Return the [X, Y] coordinate for the center point of the cell that contains the specified text.  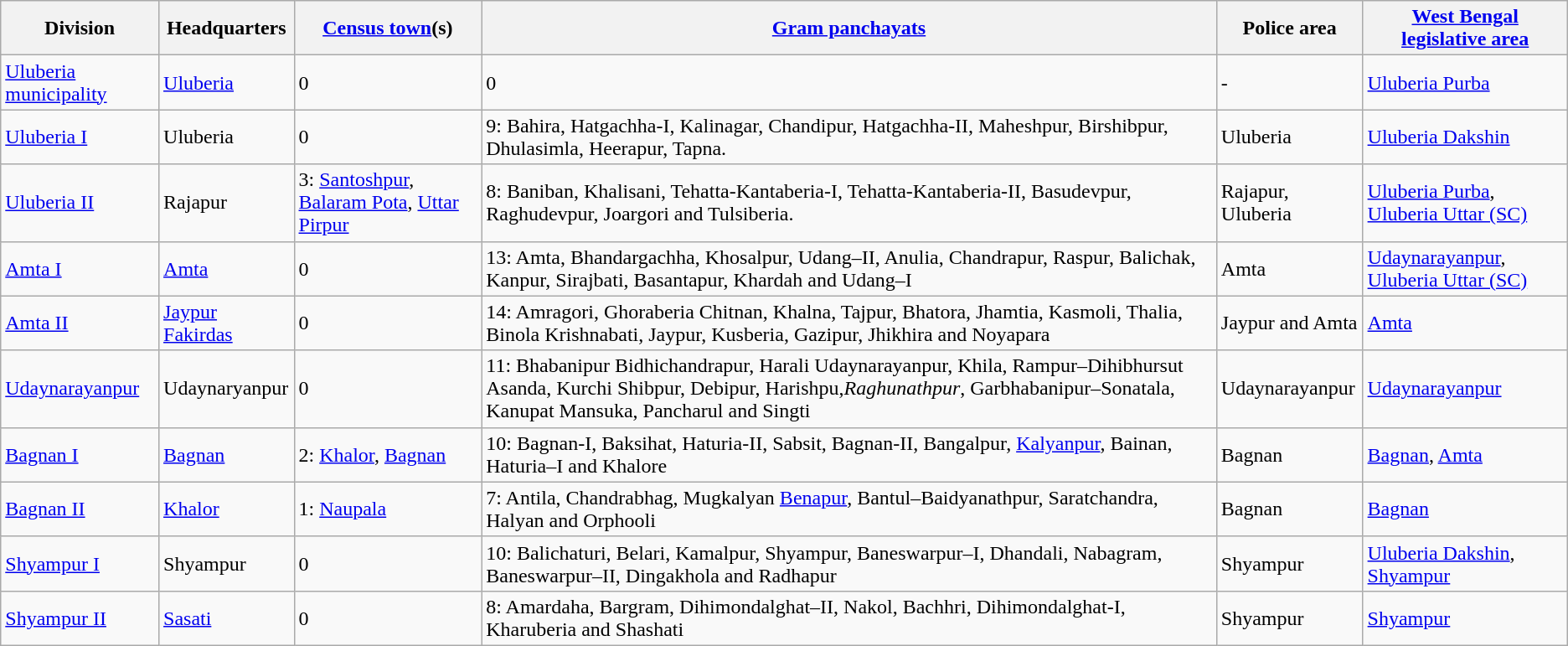
9: Bahira, Hatgachha-I, Kalinagar, Chandipur, Hatgachha-II, Maheshpur, Birshibpur, Dhulasimla, Heerapur, Tapna. [849, 137]
3: Santoshpur, Balaram Pota, Uttar Pirpur [388, 203]
Bagnan II [80, 509]
Amta II [80, 323]
Khalor [226, 509]
Shyampur I [80, 563]
1: Naupala [388, 509]
Bagnan, Amta [1465, 454]
Jaypur and Amta [1290, 323]
7: Antila, Chandrabhag, Mugkalyan Benapur, Bantul–Baidyanathpur, Saratchandra, Halyan and Orphooli [849, 509]
Amta I [80, 268]
Division [80, 28]
- [1290, 82]
Rajapur [226, 203]
Udaynaryanpur [226, 389]
Uluberia Dakshin, Shyampur [1465, 563]
West Bengal legislative area [1465, 28]
Police area [1290, 28]
Rajapur, Uluberia [1290, 203]
8: Baniban, Khalisani, Tehatta-Kantaberia-I, Tehatta-Kantaberia-II, Basudevpur, Raghudevpur, Joargori and Tulsiberia. [849, 203]
Sasati [226, 618]
Gram panchayats [849, 28]
Uluberia Purba [1465, 82]
Headquarters [226, 28]
8: Amardaha, Bargram, Dihimondalghat–II, Nakol, Bachhri, Dihimondalghat-I, Kharuberia and Shashati [849, 618]
Uluberia II [80, 203]
13: Amta, Bhandargachha, Khosalpur, Udang–II, Anulia, Chandrapur, Raspur, Balichak, Kanpur, Sirajbati, Basantapur, Khardah and Udang–I [849, 268]
Shyampur II [80, 618]
Jaypur Fakirdas [226, 323]
Uluberia Dakshin [1465, 137]
Udaynarayanpur, Uluberia Uttar (SC) [1465, 268]
Census town(s) [388, 28]
10: Bagnan-I, Baksihat, Haturia-II, Sabsit, Bagnan-II, Bangalpur, Kalyanpur, Bainan, Haturia–I and Khalore [849, 454]
2: Khalor, Bagnan [388, 454]
Uluberia Purba, Uluberia Uttar (SC) [1465, 203]
10: Balichaturi, Belari, Kamalpur, Shyampur, Baneswarpur–I, Dhandali, Nabagram, Baneswarpur–II, Dingakhola and Radhapur [849, 563]
Bagnan I [80, 454]
Uluberia I [80, 137]
Uluberia municipality [80, 82]
